Capture the cell that displays the provided text and extract its [x, y] central coordinate. 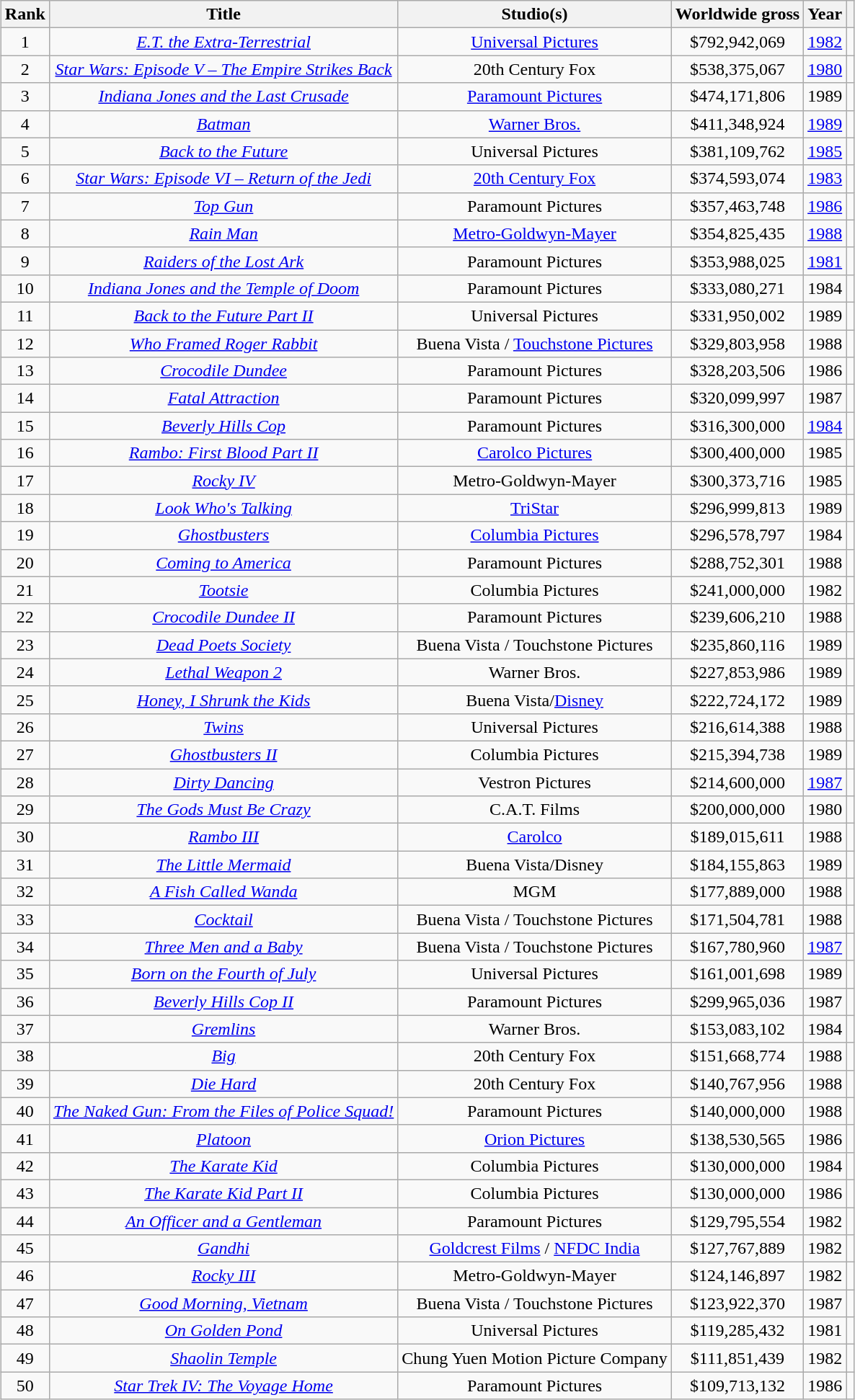
24 [25, 672]
Star Wars: Episode V – The Empire Strikes Back [223, 69]
9 [25, 261]
Rocky III [223, 1276]
$474,171,806 [737, 97]
Back to the Future [223, 151]
7 [25, 206]
$171,504,781 [737, 919]
Back to the Future Part II [223, 316]
$167,780,960 [737, 947]
$151,668,774 [737, 1056]
Crocodile Dundee [223, 371]
$357,463,748 [737, 206]
Worldwide gross [737, 14]
$329,803,958 [737, 344]
$111,851,439 [737, 1358]
Twins [223, 727]
$119,285,432 [737, 1331]
10 [25, 288]
$177,889,000 [737, 892]
Born on the Fourth of July [223, 974]
19 [25, 535]
Indiana Jones and the Last Crusade [223, 97]
1983 [825, 179]
C.A.T. Films [535, 810]
Platoon [223, 1138]
$353,988,025 [737, 261]
An Officer and a Gentleman [223, 1221]
$328,203,506 [737, 371]
$320,099,997 [737, 398]
Dirty Dancing [223, 782]
$235,860,116 [737, 645]
$374,593,074 [737, 179]
Ghostbusters [223, 535]
TriStar [535, 508]
$153,083,102 [737, 1029]
$299,965,036 [737, 1002]
$184,155,863 [737, 865]
32 [25, 892]
Star Trek IV: The Voyage Home [223, 1386]
34 [25, 947]
$161,001,698 [737, 974]
$124,146,897 [737, 1276]
Die Hard [223, 1084]
Carolco Pictures [535, 453]
MGM [535, 892]
$411,348,924 [737, 124]
$381,109,762 [737, 151]
3 [25, 97]
Big [223, 1056]
Rank [25, 14]
$227,853,986 [737, 672]
Vestron Pictures [535, 782]
48 [25, 1331]
40 [25, 1111]
Shaolin Temple [223, 1358]
$123,922,370 [737, 1303]
Dead Poets Society [223, 645]
6 [25, 179]
22 [25, 617]
$300,400,000 [737, 453]
$129,795,554 [737, 1221]
$288,752,301 [737, 563]
25 [25, 700]
26 [25, 727]
E.T. the Extra-Terrestrial [223, 42]
$538,375,067 [737, 69]
Ghostbusters II [223, 754]
Three Men and a Baby [223, 947]
Lethal Weapon 2 [223, 672]
Carolco [535, 837]
$239,606,210 [737, 617]
Goldcrest Films / NFDC India [535, 1249]
$331,950,002 [737, 316]
47 [25, 1303]
33 [25, 919]
42 [25, 1166]
$792,942,069 [737, 42]
$296,578,797 [737, 535]
$214,600,000 [737, 782]
$189,015,611 [737, 837]
Beverly Hills Cop II [223, 1002]
$215,394,738 [737, 754]
45 [25, 1249]
Gandhi [223, 1249]
41 [25, 1138]
Look Who's Talking [223, 508]
28 [25, 782]
$127,767,889 [737, 1249]
Who Framed Roger Rabbit [223, 344]
Gremlins [223, 1029]
$222,724,172 [737, 700]
43 [25, 1193]
Good Morning, Vietnam [223, 1303]
Tootsie [223, 590]
8 [25, 233]
Star Wars: Episode VI – Return of the Jedi [223, 179]
The Naked Gun: From the Files of Police Squad! [223, 1111]
4 [25, 124]
Studio(s) [535, 14]
$296,999,813 [737, 508]
2 [25, 69]
37 [25, 1029]
Title [223, 14]
49 [25, 1358]
$140,000,000 [737, 1111]
5 [25, 151]
Coming to America [223, 563]
18 [25, 508]
$109,713,132 [737, 1386]
Top Gun [223, 206]
$300,373,716 [737, 481]
Rambo: First Blood Part II [223, 453]
$354,825,435 [737, 233]
35 [25, 974]
13 [25, 371]
On Golden Pond [223, 1331]
Indiana Jones and the Temple of Doom [223, 288]
The Little Mermaid [223, 865]
46 [25, 1276]
Beverly Hills Cop [223, 426]
Honey, I Shrunk the Kids [223, 700]
38 [25, 1056]
12 [25, 344]
30 [25, 837]
Chung Yuen Motion Picture Company [535, 1358]
Year [825, 14]
39 [25, 1084]
$316,300,000 [737, 426]
15 [25, 426]
$216,614,388 [737, 727]
Raiders of the Lost Ark [223, 261]
Rocky IV [223, 481]
29 [25, 810]
$333,080,271 [737, 288]
Cocktail [223, 919]
1 [25, 42]
$140,767,956 [737, 1084]
The Karate Kid Part II [223, 1193]
A Fish Called Wanda [223, 892]
31 [25, 865]
11 [25, 316]
44 [25, 1221]
Rambo III [223, 837]
Batman [223, 124]
23 [25, 645]
17 [25, 481]
$200,000,000 [737, 810]
27 [25, 754]
50 [25, 1386]
20 [25, 563]
The Karate Kid [223, 1166]
Rain Man [223, 233]
The Gods Must Be Crazy [223, 810]
Crocodile Dundee II [223, 617]
14 [25, 398]
$241,000,000 [737, 590]
$138,530,565 [737, 1138]
16 [25, 453]
Fatal Attraction [223, 398]
Orion Pictures [535, 1138]
21 [25, 590]
36 [25, 1002]
